Find where the given text appears and provide that cell's center as [x, y] coordinate. 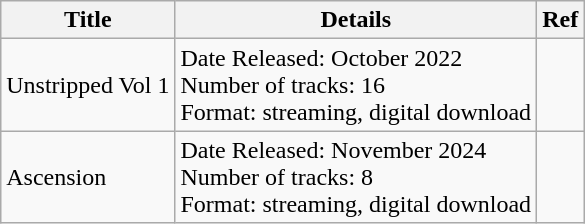
Ascension [88, 177]
Details [356, 20]
Date Released: November 2024Number of tracks: 8Format: streaming, digital download [356, 177]
Title [88, 20]
Date Released: October 2022Number of tracks: 16Format: streaming, digital download [356, 85]
Unstripped Vol 1 [88, 85]
Ref [560, 20]
